From the cell containing the given text, extract its center point as (X, Y) coordinate. 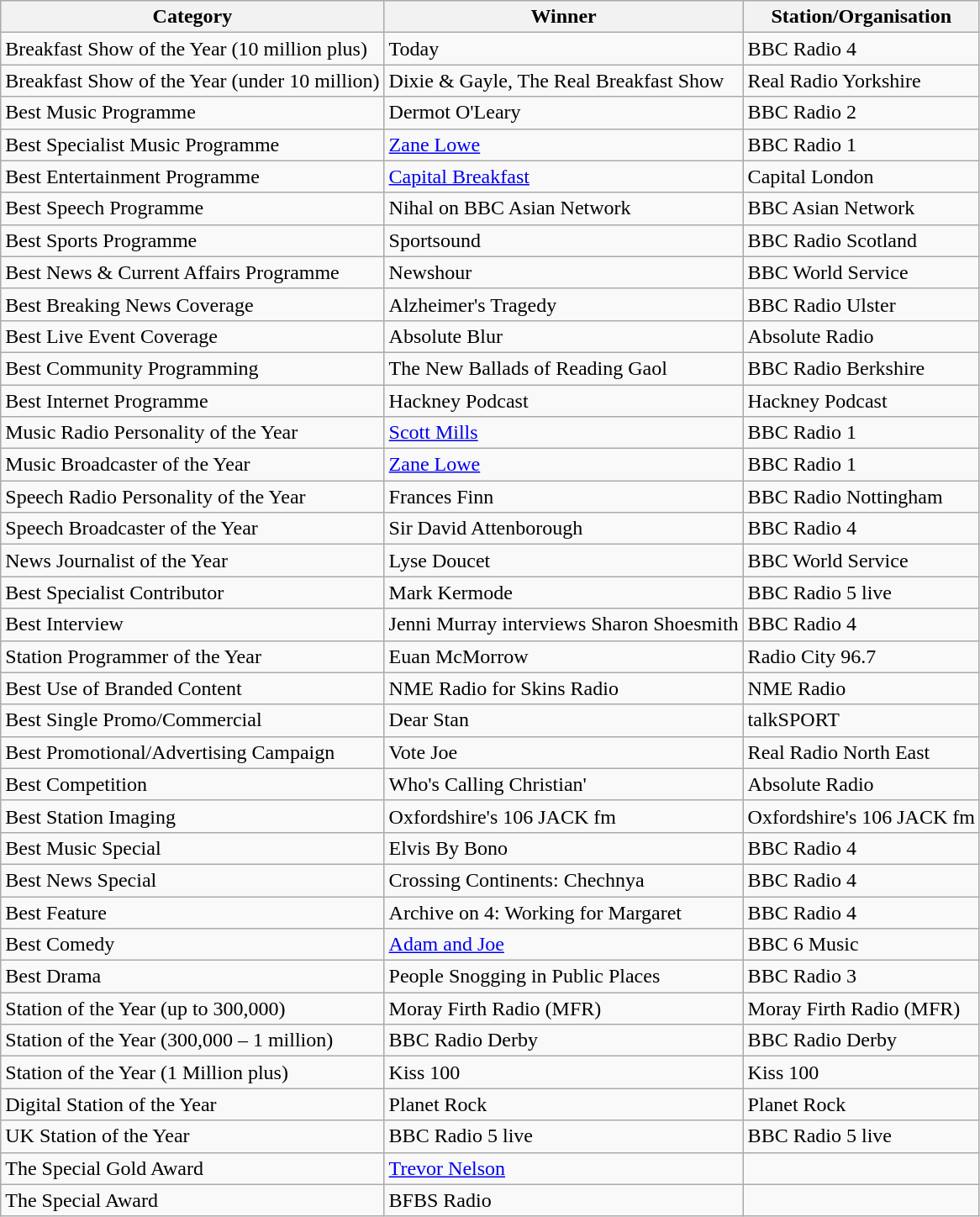
Best Single Promo/Commercial (192, 720)
Station of the Year (300,000 – 1 million) (192, 1041)
Newshour (563, 272)
Best Specialist Contributor (192, 593)
Dear Stan (563, 720)
Best Drama (192, 977)
Capital Breakfast (563, 176)
Best Speech Programme (192, 208)
Music Broadcaster of the Year (192, 465)
News Journalist of the Year (192, 561)
BBC Asian Network (861, 208)
The Special Gold Award (192, 1168)
BBC 6 Music (861, 945)
Trevor Nelson (563, 1168)
Station of the Year (up to 300,000) (192, 1009)
Best Music Special (192, 848)
Elvis By Bono (563, 848)
Euan McMorrow (563, 656)
Best Community Programming (192, 368)
Best Entertainment Programme (192, 176)
Speech Radio Personality of the Year (192, 497)
BBC Radio Ulster (861, 304)
BBC Radio Scotland (861, 240)
Best Internet Programme (192, 401)
Station of the Year (1 Million plus) (192, 1072)
Dermot O'Leary (563, 113)
Station Programmer of the Year (192, 656)
Best Competition (192, 784)
Best Station Imaging (192, 816)
Who's Calling Christian' (563, 784)
The Special Award (192, 1200)
Capital London (861, 176)
Radio City 96.7 (861, 656)
Adam and Joe (563, 945)
Dixie & Gayle, The Real Breakfast Show (563, 81)
BBC Radio 3 (861, 977)
People Snogging in Public Places (563, 977)
BBC Radio 2 (861, 113)
Music Radio Personality of the Year (192, 433)
Crossing Continents: Chechnya (563, 880)
Best Interview (192, 624)
Mark Kermode (563, 593)
The New Ballads of Reading Gaol (563, 368)
Best Sports Programme (192, 240)
Breakfast Show of the Year (under 10 million) (192, 81)
UK Station of the Year (192, 1136)
Digital Station of the Year (192, 1104)
BFBS Radio (563, 1200)
Best Promotional/Advertising Campaign (192, 752)
Best Specialist Music Programme (192, 145)
NME Radio for Skins Radio (563, 688)
BBC Radio Nottingham (861, 497)
Sportsound (563, 240)
Best Music Programme (192, 113)
Best Feature (192, 912)
Speech Broadcaster of the Year (192, 529)
Best Use of Branded Content (192, 688)
Winner (563, 17)
Scott Mills (563, 433)
Real Radio North East (861, 752)
Today (563, 49)
NME Radio (861, 688)
Real Radio Yorkshire (861, 81)
Category (192, 17)
Nihal on BBC Asian Network (563, 208)
BBC Radio Berkshire (861, 368)
Alzheimer's Tragedy (563, 304)
Archive on 4: Working for Margaret (563, 912)
Station/Organisation (861, 17)
Jenni Murray interviews Sharon Shoesmith (563, 624)
talkSPORT (861, 720)
Best Comedy (192, 945)
Best News & Current Affairs Programme (192, 272)
Sir David Attenborough (563, 529)
Best Breaking News Coverage (192, 304)
Best Live Event Coverage (192, 336)
Breakfast Show of the Year (10 million plus) (192, 49)
Lyse Doucet (563, 561)
Best News Special (192, 880)
Vote Joe (563, 752)
Frances Finn (563, 497)
Absolute Blur (563, 336)
